Identify which cell holds the provided text, then report its (x, y) central coordinate. 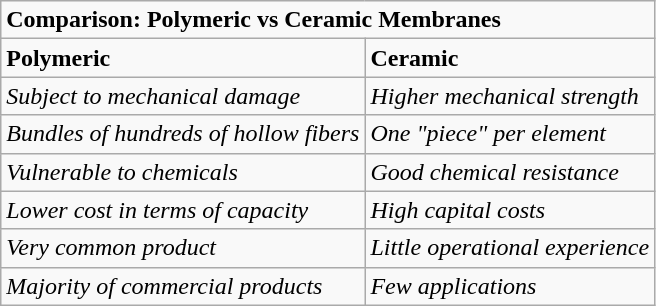
Good chemical resistance (510, 172)
Very common product (183, 248)
Little operational experience (510, 248)
Majority of commercial products (183, 286)
Few applications (510, 286)
Comparison: Polymeric vs Ceramic Membranes (328, 20)
Subject to mechanical damage (183, 96)
High capital costs (510, 210)
Higher mechanical strength (510, 96)
Vulnerable to chemicals (183, 172)
One "piece" per element (510, 134)
Ceramic (510, 58)
Bundles of hundreds of hollow fibers (183, 134)
Polymeric (183, 58)
Lower cost in terms of capacity (183, 210)
